Return the (x, y) coordinate for the center point of the cell that contains the specified text.  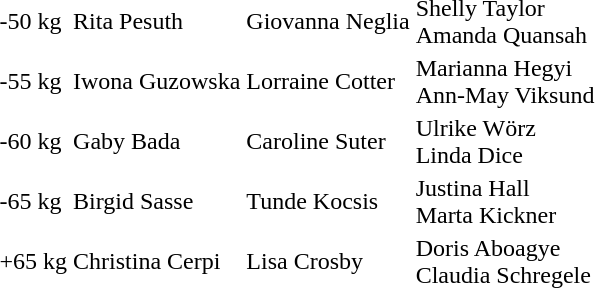
Lorraine Cotter (328, 82)
Gaby Bada (157, 142)
Tunde Kocsis (328, 202)
Caroline Suter (328, 142)
Birgid Sasse (157, 202)
Iwona Guzowska (157, 82)
